Identify which cell holds the provided text, then report its [x, y] central coordinate. 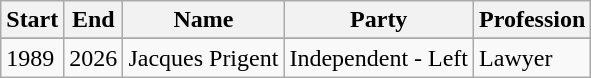
Start [32, 20]
Lawyer [532, 58]
Profession [532, 20]
Name [204, 20]
Independent - Left [379, 58]
2026 [94, 58]
End [94, 20]
1989 [32, 58]
Party [379, 20]
Jacques Prigent [204, 58]
